Capture the cell that displays the provided text and extract its (X, Y) central coordinate. 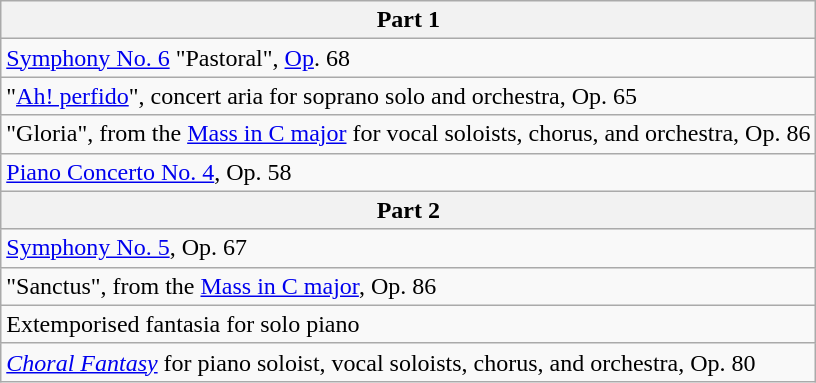
"Gloria", from the Mass in C major for vocal soloists, chorus, and orchestra, Op. 86 (408, 134)
"Sanctus", from the Mass in C major, Op. 86 (408, 286)
"Ah! perfido", concert aria for soprano solo and orchestra, Op. 65 (408, 96)
Symphony No. 5, Op. 67 (408, 248)
Piano Concerto No. 4, Op. 58 (408, 172)
Part 2 (408, 210)
Choral Fantasy for piano soloist, vocal soloists, chorus, and orchestra, Op. 80 (408, 362)
Extemporised fantasia for solo piano (408, 324)
Part 1 (408, 20)
Symphony No. 6 "Pastoral", Op. 68 (408, 58)
